Provide the (x, y) coordinate of the cell's center where the given text is located.  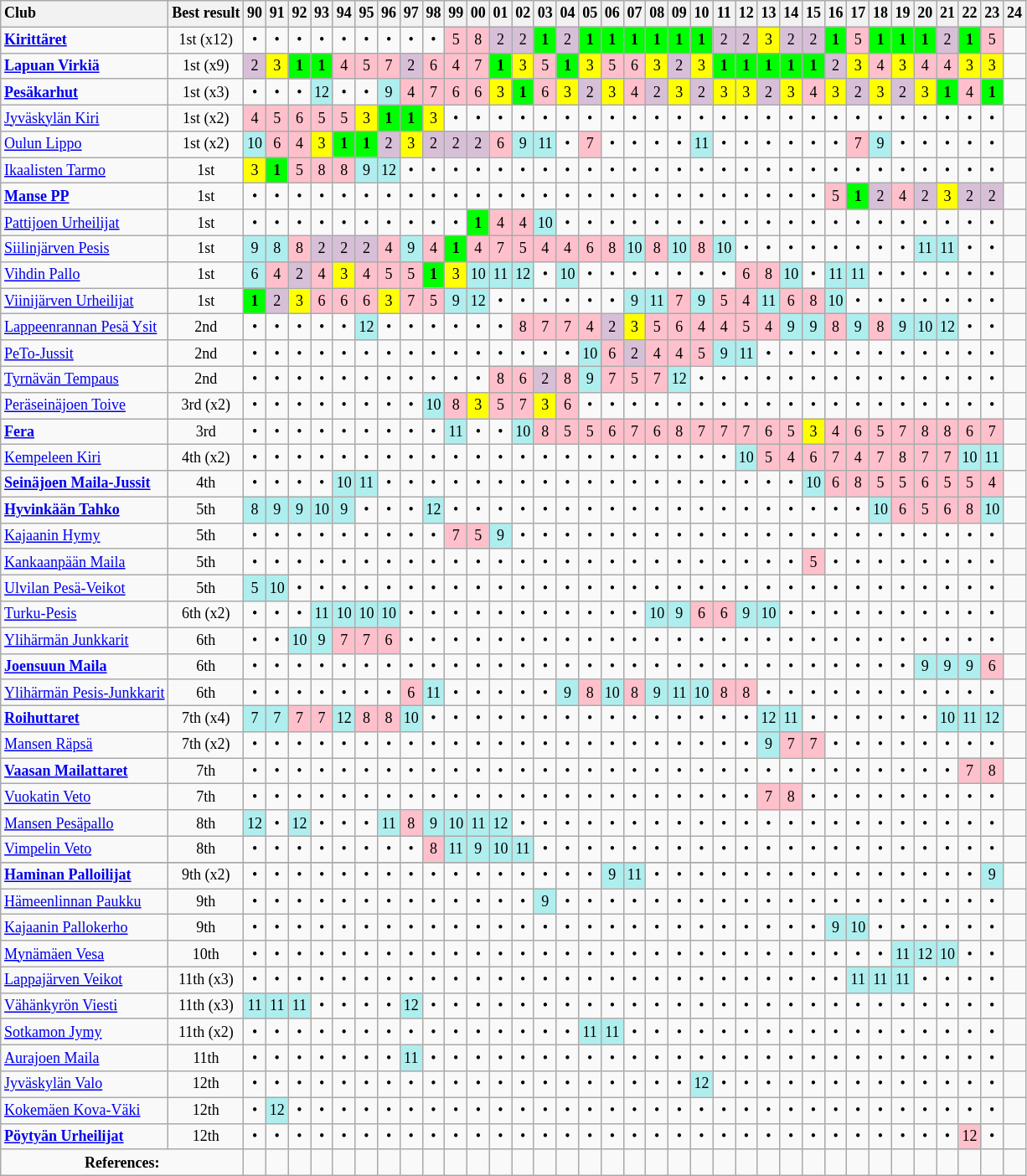
Viinijärven Urheilijat (85, 302)
Best result (206, 13)
07 (635, 13)
94 (343, 13)
Kajaanin Hymy (85, 536)
1st (x12) (206, 40)
Oulun Lippo (85, 144)
00 (477, 13)
08 (657, 13)
23 (992, 13)
Vuokatin Veto (85, 797)
Haminan Palloilijat (85, 874)
7th (x2) (206, 745)
3rd (x2) (206, 405)
7th (x4) (206, 719)
Lapuan Virkiä (85, 65)
99 (456, 13)
Pattijoen Urheilijat (85, 223)
Hyvinkään Tahko (85, 509)
24 (1015, 13)
Kankaanpään Maila (85, 561)
Vimpelin Veto (85, 849)
20 (925, 13)
Pesäkarhut (85, 92)
90 (255, 13)
Peräseinäjoen Toive (85, 405)
Ikaalisten Tarmo (85, 171)
22 (970, 13)
09 (680, 13)
Manse PP (85, 196)
Hämeenlinnan Paukku (85, 901)
96 (389, 13)
4th (x2) (206, 457)
Joensuun Maila (85, 667)
11th (206, 1059)
91 (276, 13)
97 (410, 13)
Kempeleen Kiri (85, 457)
Lappajärven Veikot (85, 980)
Roihuttaret (85, 719)
93 (322, 13)
Ulvilan Pesä-Veikot (85, 588)
10th (206, 953)
02 (523, 13)
11th (x2) (206, 1032)
Pöytyän Urheilijat (85, 1136)
4th (206, 484)
PeTo-Jussit (85, 353)
06 (612, 13)
04 (568, 13)
Ylihärmän Junkkarit (85, 640)
Jyväskylän Kiri (85, 117)
Club (85, 13)
Lappeenrannan Pesä Ysit (85, 327)
3rd (206, 432)
Seinäjoen Maila-Jussit (85, 484)
Mansen Räpsä (85, 745)
Vähänkyrön Viesti (85, 1005)
18 (881, 13)
16 (836, 13)
03 (544, 13)
Vaasan Mailattaret (85, 771)
17 (858, 13)
Kajaanin Pallokerho (85, 928)
Ylihärmän Pesis-Junkkarit (85, 692)
Kokemäen Kova-Väki (85, 1111)
Mynämäen Vesa (85, 953)
Siilinjärven Pesis (85, 248)
9th (x2) (206, 874)
Aurajoen Maila (85, 1059)
1st (x9) (206, 65)
98 (434, 13)
95 (367, 13)
Tyrnävän Tempaus (85, 379)
1st (x3) (206, 92)
05 (590, 13)
01 (501, 13)
15 (814, 13)
References: (122, 1163)
Fera (85, 432)
92 (300, 13)
Mansen Pesäpallo (85, 823)
21 (948, 13)
Vihdin Pallo (85, 275)
Sotkamon Jymy (85, 1032)
Jyväskylän Valo (85, 1084)
19 (903, 13)
13 (769, 13)
Kirittäret (85, 40)
14 (791, 13)
6th (x2) (206, 615)
Turku-Pesis (85, 615)
